Determine the [X, Y] coordinate at the center of the cell enclosing the given text.  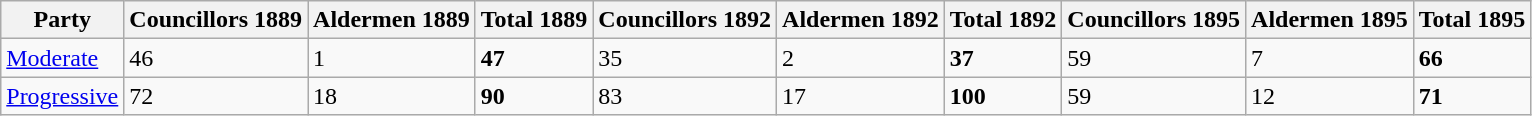
35 [685, 58]
37 [1003, 58]
Councillors 1895 [1154, 20]
18 [392, 96]
Councillors 1889 [216, 20]
7 [1330, 58]
Progressive [62, 96]
46 [216, 58]
Moderate [62, 58]
90 [534, 96]
Councillors 1892 [685, 20]
Aldermen 1889 [392, 20]
47 [534, 58]
12 [1330, 96]
100 [1003, 96]
1 [392, 58]
71 [1472, 96]
2 [861, 58]
Total 1889 [534, 20]
17 [861, 96]
Total 1895 [1472, 20]
66 [1472, 58]
Aldermen 1895 [1330, 20]
83 [685, 96]
Aldermen 1892 [861, 20]
Total 1892 [1003, 20]
Party [62, 20]
72 [216, 96]
